Search for the cell housing the specified text and yield its (x, y) center coordinate. 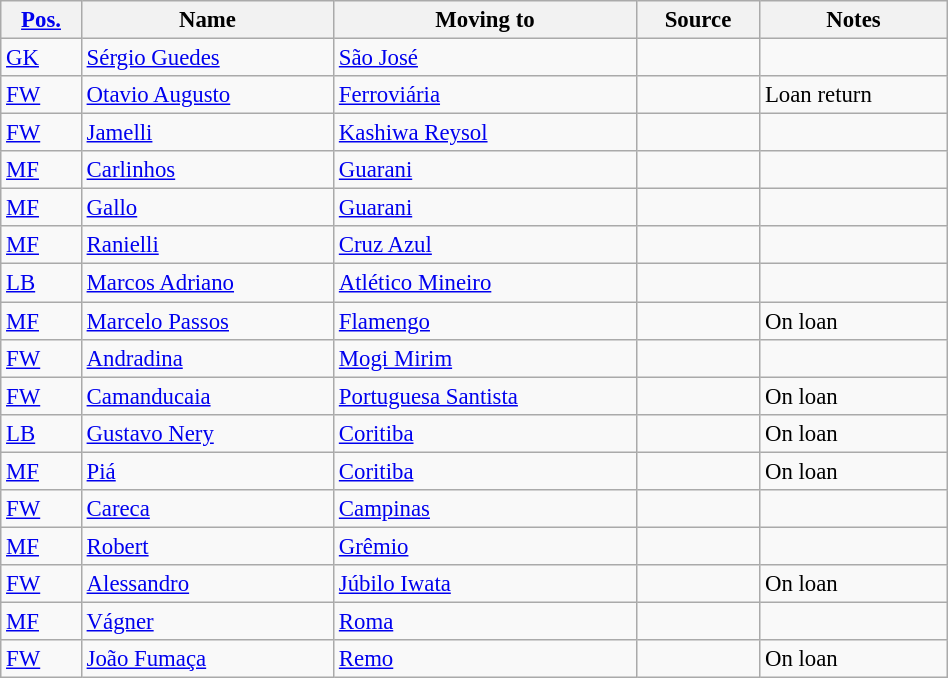
Júbilo Iwata (486, 584)
Cruz Azul (486, 245)
Notes (854, 20)
Ranielli (207, 245)
Pos. (42, 20)
Grêmio (486, 546)
Campinas (486, 509)
Atlético Mineiro (486, 283)
Piá (207, 471)
Vágner (207, 621)
Robert (207, 546)
Gustavo Nery (207, 433)
Remo (486, 659)
Otavio Augusto (207, 95)
Kashiwa Reysol (486, 133)
GK (42, 58)
Jamelli (207, 133)
Moving to (486, 20)
João Fumaça (207, 659)
Sérgio Guedes (207, 58)
Name (207, 20)
São José (486, 58)
Careca (207, 509)
Portuguesa Santista (486, 396)
Ferroviária (486, 95)
Carlinhos (207, 170)
Source (698, 20)
Marcelo Passos (207, 321)
Andradina (207, 358)
Marcos Adriano (207, 283)
Alessandro (207, 584)
Gallo (207, 208)
Loan return (854, 95)
Flamengo (486, 321)
Roma (486, 621)
Camanducaia (207, 396)
Mogi Mirim (486, 358)
